For the text-containing cell, return its midpoint in (X, Y) coordinate format. 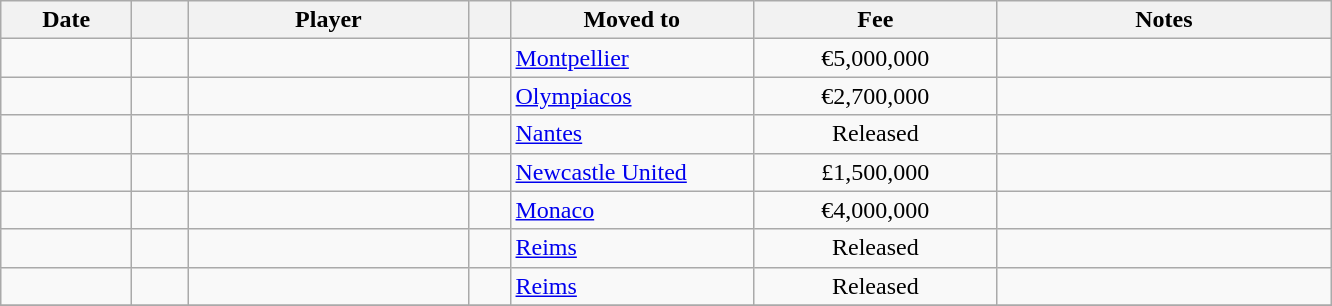
Notes (1164, 20)
€2,700,000 (876, 96)
£1,500,000 (876, 172)
Player (328, 20)
Date (66, 20)
Moved to (632, 20)
Olympiacos (632, 96)
Nantes (632, 134)
Newcastle United (632, 172)
Fee (876, 20)
Monaco (632, 210)
€4,000,000 (876, 210)
Montpellier (632, 58)
€5,000,000 (876, 58)
